Output the (x, y) coordinate of the center of the cell containing the given text.  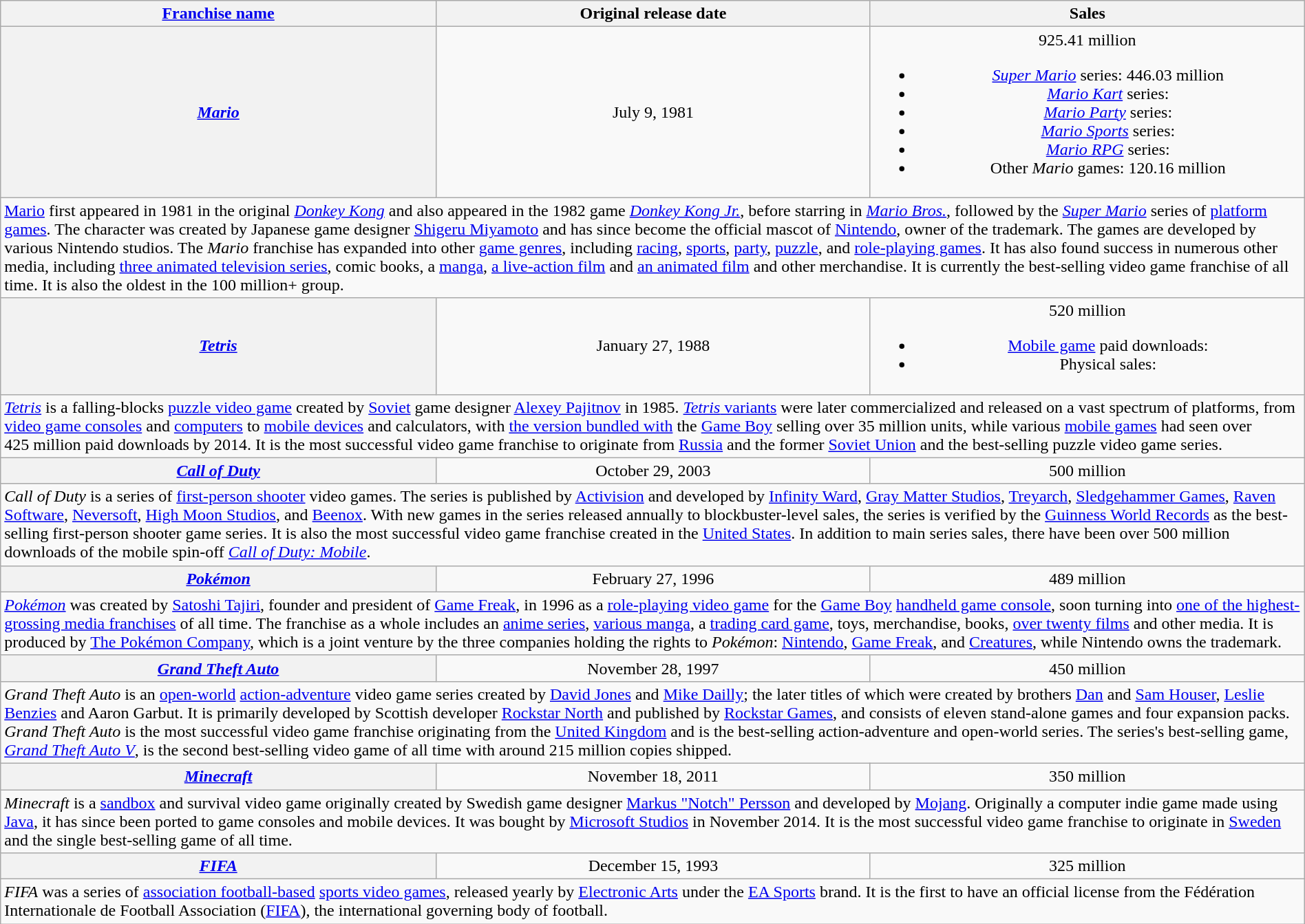
500 million (1087, 471)
December 15, 1993 (652, 866)
November 28, 1997 (652, 668)
450 million (1087, 668)
FIFA (219, 866)
325 million (1087, 866)
November 18, 2011 (652, 776)
January 27, 1988 (652, 346)
Call of Duty (219, 471)
350 million (1087, 776)
Original release date (652, 14)
Tetris (219, 346)
Minecraft (219, 776)
520 millionMobile game paid downloads: Physical sales: (1087, 346)
Franchise name (219, 14)
July 9, 1981 (652, 112)
Sales (1087, 14)
Pokémon (219, 579)
Grand Theft Auto (219, 668)
October 29, 2003 (652, 471)
February 27, 1996 (652, 579)
Mario (219, 112)
489 million (1087, 579)
